Return [x, y] of the center of cell containing provided text 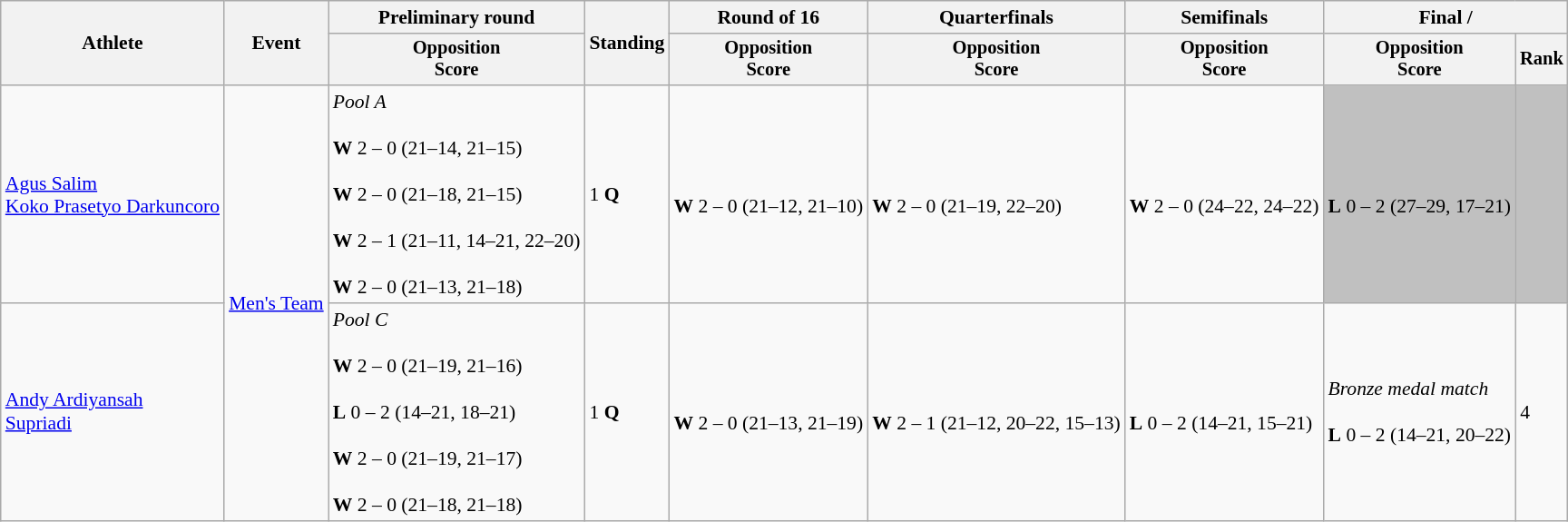
Semifinals [1225, 17]
L 0 – 2 (27–29, 17–21) [1420, 194]
Bronze medal match L 0 – 2 (14–21, 20–22) [1420, 412]
Men's Team [276, 303]
Agus Salim Koko Prasetyo Darkuncoro [113, 194]
4 [1542, 412]
W 2 – 0 (21–19, 22–20) [996, 194]
W 2 – 1 (21–12, 20–22, 15–13) [996, 412]
W 2 – 0 (21–12, 21–10) [768, 194]
W 2 – 0 (24–22, 24–22) [1225, 194]
Event [276, 44]
Andy Ardiyansah Supriadi [113, 412]
Standing [626, 44]
Final / [1446, 17]
Pool C W 2 – 0 (21–19, 21–16) L 0 – 2 (14–21, 18–21) W 2 – 0 (21–19, 21–17) W 2 – 0 (21–18, 21–18) [457, 412]
Quarterfinals [996, 17]
W 2 – 0 (21–13, 21–19) [768, 412]
L 0 – 2 (14–21, 15–21) [1225, 412]
Preliminary round [457, 17]
Pool A W 2 – 0 (21–14, 21–15) W 2 – 0 (21–18, 21–15) W 2 – 1 (21–11, 14–21, 22–20) W 2 – 0 (21–13, 21–18) [457, 194]
Athlete [113, 44]
Rank [1542, 60]
Round of 16 [768, 17]
